Provide the [X, Y] coordinate of the cell's center where the given text is located.  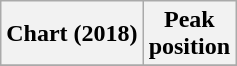
Peak position [189, 34]
Chart (2018) [72, 34]
